Output the (X, Y) coordinate of the center of the cell containing the given text.  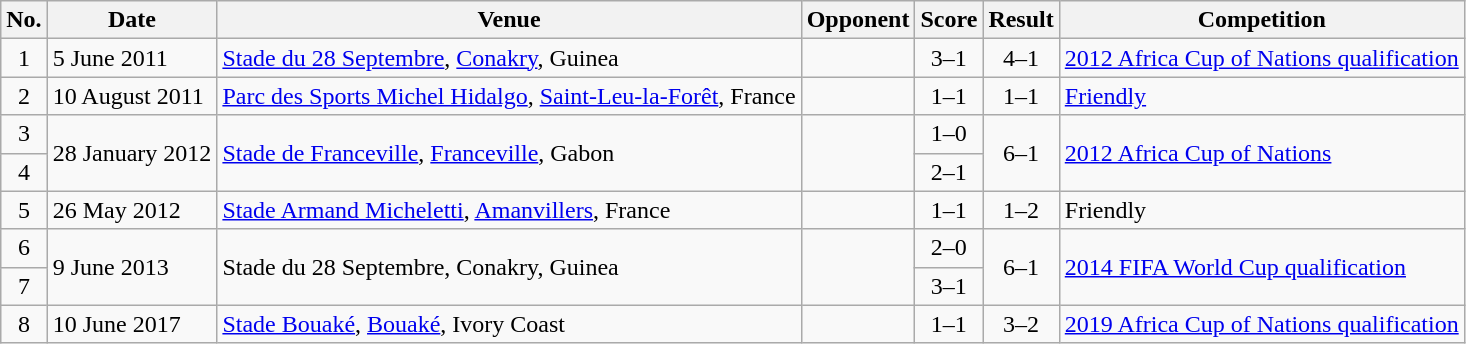
2–0 (949, 248)
Venue (509, 20)
Date (132, 20)
6 (24, 248)
Stade Armand Micheletti, Amanvillers, France (509, 210)
2012 Africa Cup of Nations qualification (1262, 58)
2–1 (949, 172)
Opponent (858, 20)
3 (24, 134)
2 (24, 96)
8 (24, 324)
4–1 (1021, 58)
10 June 2017 (132, 324)
1 (24, 58)
7 (24, 286)
Competition (1262, 20)
Parc des Sports Michel Hidalgo, Saint-Leu-la-Forêt, France (509, 96)
Result (1021, 20)
1–0 (949, 134)
4 (24, 172)
1–2 (1021, 210)
No. (24, 20)
Score (949, 20)
2014 FIFA World Cup qualification (1262, 267)
28 January 2012 (132, 153)
26 May 2012 (132, 210)
5 (24, 210)
9 June 2013 (132, 267)
3–2 (1021, 324)
5 June 2011 (132, 58)
Stade de Franceville, Franceville, Gabon (509, 153)
Stade Bouaké, Bouaké, Ivory Coast (509, 324)
2019 Africa Cup of Nations qualification (1262, 324)
10 August 2011 (132, 96)
2012 Africa Cup of Nations (1262, 153)
